For the text-containing cell, return its midpoint in [x, y] coordinate format. 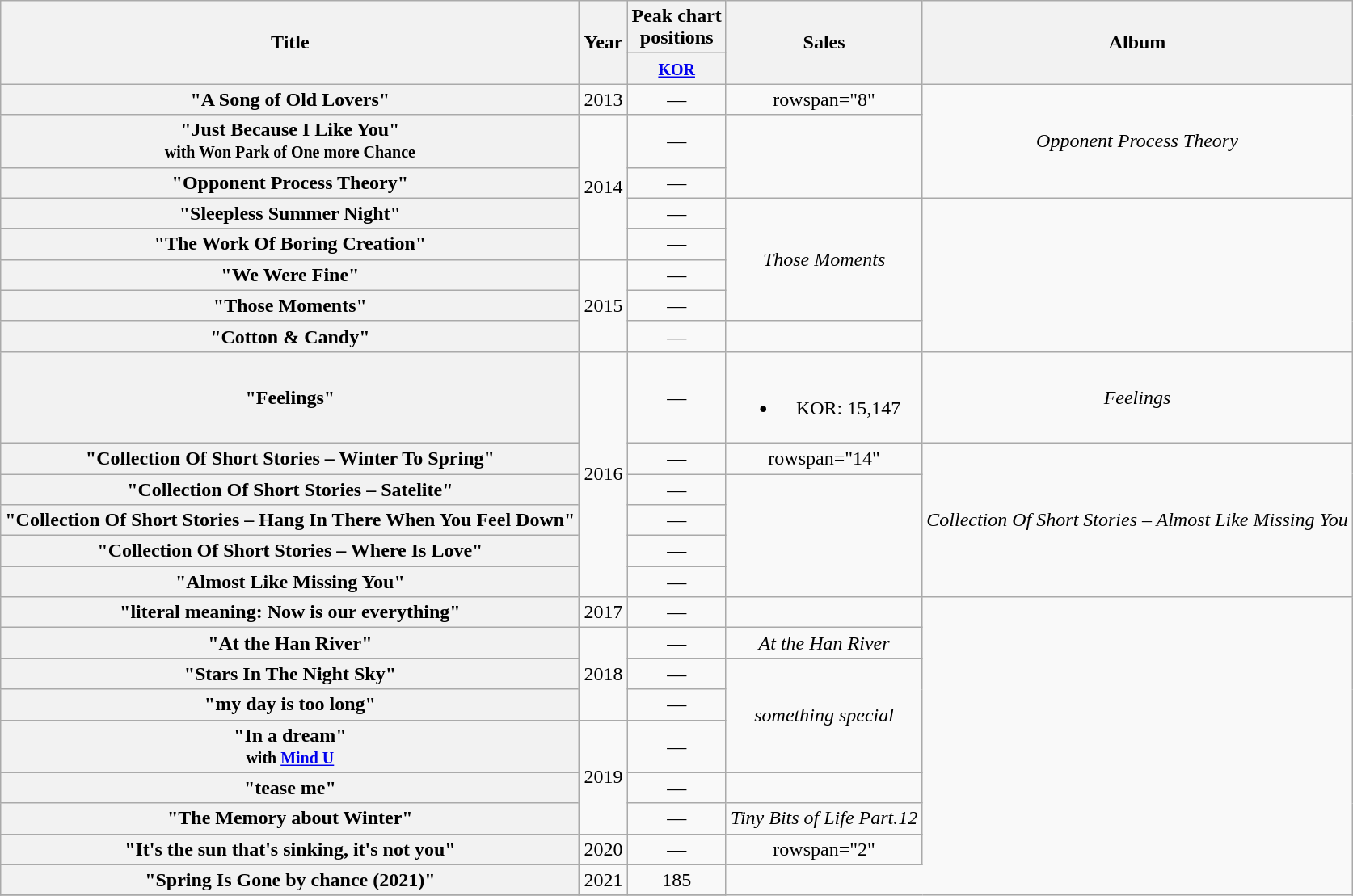
Collection Of Short Stories – Almost Like Missing You [1137, 520]
2016 [603, 473]
"literal meaning: Now is our everything" [290, 612]
"Stars In The Night Sky" [290, 674]
2018 [603, 674]
"Just Because I Like You" with Won Park of One more Chance [290, 141]
2017 [603, 612]
Those Moments [824, 259]
Feelings [1137, 398]
something special [824, 716]
rowspan="2" [824, 849]
185 [676, 880]
2015 [603, 305]
"Almost Like Missing You" [290, 582]
"In a dream" with Mind U [290, 747]
At the Han River [824, 643]
2020 [603, 849]
"Collection Of Short Stories – Winter To Spring" [290, 458]
"We Were Fine" [290, 275]
"Spring Is Gone by chance (2021)" [290, 880]
Tiny Bits of Life Part.12 [824, 818]
"Sleepless Summer Night" [290, 213]
Title [290, 42]
KOR [676, 69]
2013 [603, 99]
"It's the sun that's sinking, it's not you" [290, 849]
2014 [603, 187]
Sales [824, 42]
"At the Han River" [290, 643]
"tease me" [290, 788]
2021 [603, 880]
"Collection Of Short Stories – Hang In There When You Feel Down" [290, 520]
rowspan="8" [824, 99]
"Collection Of Short Stories – Where Is Love" [290, 551]
Opponent Process Theory [1137, 141]
Album [1137, 42]
Year [603, 42]
"A Song of Old Lovers" [290, 99]
"The Memory about Winter" [290, 818]
KOR: 15,147 [824, 398]
"Cotton & Candy" [290, 336]
Peak chart positions [676, 27]
"Collection Of Short Stories – Satelite" [290, 489]
"Those Moments" [290, 305]
"Feelings" [290, 398]
"The Work Of Boring Creation" [290, 244]
rowspan="14" [824, 458]
"Opponent Process Theory" [290, 183]
2019 [603, 777]
"my day is too long" [290, 705]
